Pinpoint the cell where the given text exists, returning its [X, Y] midpoint coordinate. 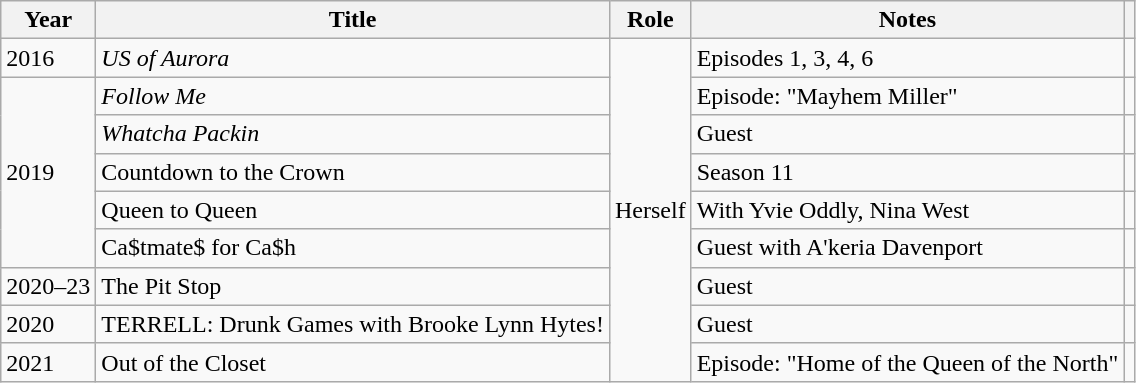
Year [48, 20]
Herself [650, 210]
2020 [48, 324]
Ca$tmate$ for Ca$h [353, 248]
Season 11 [908, 172]
Follow Me [353, 96]
2020–23 [48, 286]
Out of the Closet [353, 362]
TERRELL: Drunk Games with Brooke Lynn Hytes! [353, 324]
Whatcha Packin [353, 134]
Episode: "Mayhem Miller" [908, 96]
Role [650, 20]
Queen to Queen [353, 210]
Episode: "Home of the Queen of the North" [908, 362]
The Pit Stop [353, 286]
Guest with A'keria Davenport [908, 248]
US of Aurora [353, 58]
Episodes 1, 3, 4, 6 [908, 58]
With Yvie Oddly, Nina West [908, 210]
2019 [48, 172]
2021 [48, 362]
Notes [908, 20]
Countdown to the Crown [353, 172]
Title [353, 20]
2016 [48, 58]
